Locate the cell with the specified text and output its (x, y) center coordinate. 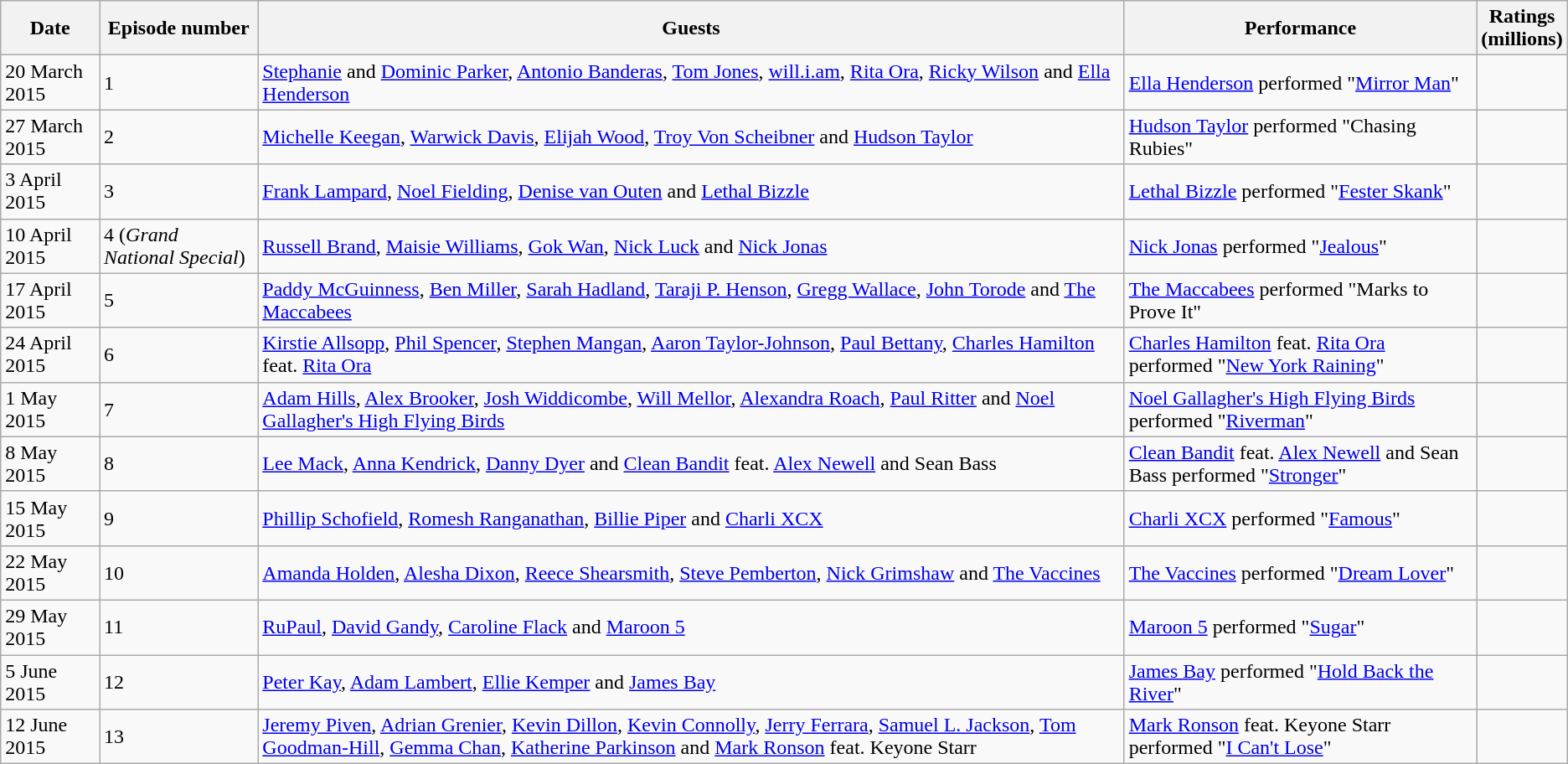
22 May 2015 (50, 573)
1 (179, 82)
Performance (1300, 28)
24 April 2015 (50, 355)
5 (179, 300)
Date (50, 28)
12 June 2015 (50, 737)
12 (179, 682)
3 April 2015 (50, 191)
Nick Jonas performed "Jealous" (1300, 246)
Episode number (179, 28)
2 (179, 137)
3 (179, 191)
Peter Kay, Adam Lambert, Ellie Kemper and James Bay (691, 682)
1 May 2015 (50, 409)
13 (179, 737)
Adam Hills, Alex Brooker, Josh Widdicombe, Will Mellor, Alexandra Roach, Paul Ritter and Noel Gallagher's High Flying Birds (691, 409)
Michelle Keegan, Warwick Davis, Elijah Wood, Troy Von Scheibner and Hudson Taylor (691, 137)
The Maccabees performed "Marks to Prove It" (1300, 300)
9 (179, 518)
Paddy McGuinness, Ben Miller, Sarah Hadland, Taraji P. Henson, Gregg Wallace, John Torode and The Maccabees (691, 300)
11 (179, 627)
27 March 2015 (50, 137)
29 May 2015 (50, 627)
Lethal Bizzle performed "Fester Skank" (1300, 191)
Stephanie and Dominic Parker, Antonio Banderas, Tom Jones, will.i.am, Rita Ora, Ricky Wilson and Ella Henderson (691, 82)
Amanda Holden, Alesha Dixon, Reece Shearsmith, Steve Pemberton, Nick Grimshaw and The Vaccines (691, 573)
10 (179, 573)
6 (179, 355)
8 May 2015 (50, 464)
RuPaul, David Gandy, Caroline Flack and Maroon 5 (691, 627)
James Bay performed "Hold Back the River" (1300, 682)
Guests (691, 28)
The Vaccines performed "Dream Lover" (1300, 573)
15 May 2015 (50, 518)
Hudson Taylor performed "Chasing Rubies" (1300, 137)
Russell Brand, Maisie Williams, Gok Wan, Nick Luck and Nick Jonas (691, 246)
Noel Gallagher's High Flying Birds performed "Riverman" (1300, 409)
Charles Hamilton feat. Rita Ora performed "New York Raining" (1300, 355)
Kirstie Allsopp, Phil Spencer, Stephen Mangan, Aaron Taylor-Johnson, Paul Bettany, Charles Hamilton feat. Rita Ora (691, 355)
17 April 2015 (50, 300)
Lee Mack, Anna Kendrick, Danny Dyer and Clean Bandit feat. Alex Newell and Sean Bass (691, 464)
Mark Ronson feat. Keyone Starr performed "I Can't Lose" (1300, 737)
20 March 2015 (50, 82)
10 April 2015 (50, 246)
Ella Henderson performed "Mirror Man" (1300, 82)
5 June 2015 (50, 682)
Clean Bandit feat. Alex Newell and Sean Bass performed "Stronger" (1300, 464)
7 (179, 409)
Frank Lampard, Noel Fielding, Denise van Outen and Lethal Bizzle (691, 191)
Ratings(millions) (1522, 28)
Charli XCX performed "Famous" (1300, 518)
Maroon 5 performed "Sugar" (1300, 627)
4 (Grand National Special) (179, 246)
8 (179, 464)
Phillip Schofield, Romesh Ranganathan, Billie Piper and Charli XCX (691, 518)
